Provide the [x, y] coordinate of the cell's center where the given text is located.  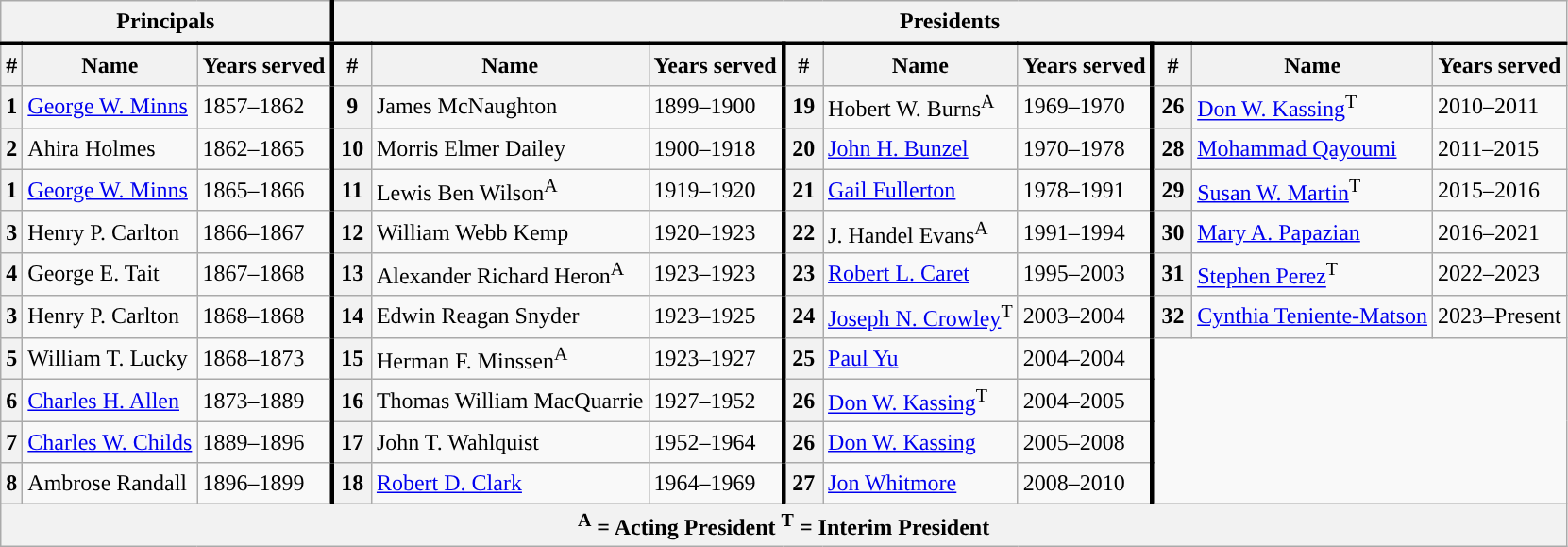
5 [11, 359]
32 [1172, 316]
1927–1952 [716, 401]
18 [351, 484]
2008–2010 [1086, 484]
Herman F. MinssenA [510, 359]
1923–1925 [716, 316]
1919–1920 [716, 191]
11 [351, 191]
28 [1172, 148]
1964–1969 [716, 484]
17 [351, 442]
A = Acting President T = Interim President [784, 525]
12 [351, 232]
1867–1868 [264, 274]
Ahira Holmes [110, 148]
1923–1923 [716, 274]
1970–1978 [1086, 148]
1995–2003 [1086, 274]
2005–2008 [1086, 442]
John T. Wahlquist [510, 442]
Mohammad Qayoumi [1312, 148]
2 [11, 148]
James McNaughton [510, 108]
J. Handel EvansA [921, 232]
2022–2023 [1500, 274]
4 [11, 274]
1900–1918 [716, 148]
30 [1172, 232]
Alexander Richard HeronA [510, 274]
Mary A. Papazian [1312, 232]
Lewis Ben WilsonA [510, 191]
1991–1994 [1086, 232]
1866–1867 [264, 232]
2023–Present [1500, 316]
Edwin Reagan Snyder [510, 316]
William T. Lucky [110, 359]
Principals [166, 23]
14 [351, 316]
24 [803, 316]
23 [803, 274]
31 [1172, 274]
Gail Fullerton [921, 191]
Charles W. Childs [110, 442]
25 [803, 359]
1865–1866 [264, 191]
2015–2016 [1500, 191]
1873–1889 [264, 401]
29 [1172, 191]
1868–1868 [264, 316]
2003–2004 [1086, 316]
Susan W. MartinT [1312, 191]
1952–1964 [716, 442]
2016–2021 [1500, 232]
9 [351, 108]
2010–2011 [1500, 108]
Joseph N. CrowleyT [921, 316]
1923–1927 [716, 359]
Robert L. Caret [921, 274]
1969–1970 [1086, 108]
21 [803, 191]
John H. Bunzel [921, 148]
Thomas William MacQuarrie [510, 401]
2011–2015 [1500, 148]
1896–1899 [264, 484]
Don W. Kassing [921, 442]
Ambrose Randall [110, 484]
1862–1865 [264, 148]
2004–2005 [1086, 401]
19 [803, 108]
Morris Elmer Dailey [510, 148]
Presidents [949, 23]
10 [351, 148]
13 [351, 274]
27 [803, 484]
20 [803, 148]
George E. Tait [110, 274]
Cynthia Teniente-Matson [1312, 316]
Charles H. Allen [110, 401]
1868–1873 [264, 359]
6 [11, 401]
1920–1923 [716, 232]
16 [351, 401]
1899–1900 [716, 108]
William Webb Kemp [510, 232]
Robert D. Clark [510, 484]
1857–1862 [264, 108]
Hobert W. BurnsA [921, 108]
Paul Yu [921, 359]
8 [11, 484]
15 [351, 359]
1889–1896 [264, 442]
Stephen PerezT [1312, 274]
2004–2004 [1086, 359]
1978–1991 [1086, 191]
Jon Whitmore [921, 484]
22 [803, 232]
7 [11, 442]
